Determine the [x, y] coordinate at the center of the cell enclosing the given text.  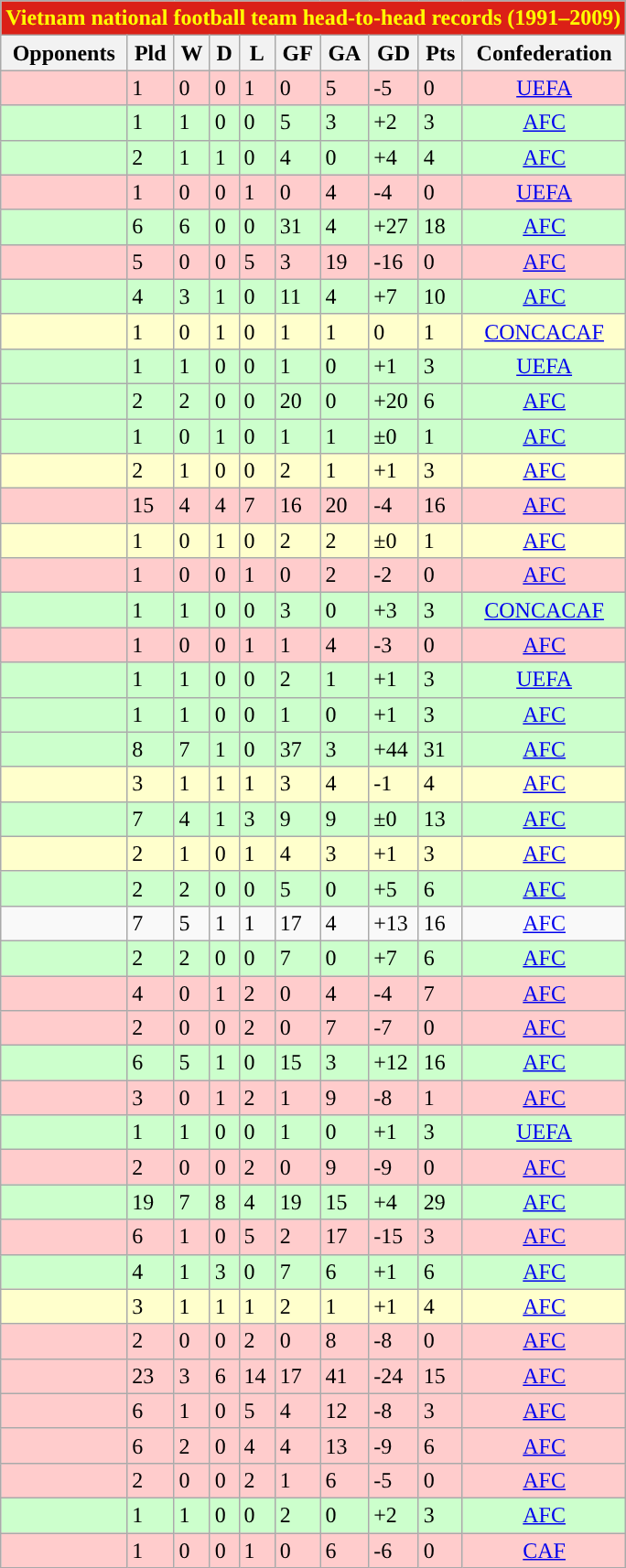
23 [150, 1376]
W [192, 53]
18 [440, 227]
+12 [394, 1063]
CAF [544, 1551]
29 [440, 1202]
-2 [394, 575]
L [256, 53]
41 [344, 1376]
-16 [394, 262]
+20 [394, 401]
+13 [394, 923]
-6 [394, 1551]
GA [344, 53]
14 [256, 1376]
+5 [394, 888]
Pts [440, 53]
-15 [394, 1237]
D [224, 53]
-3 [394, 645]
+27 [394, 227]
+3 [394, 610]
-24 [394, 1376]
12 [344, 1411]
Vietnam national football team head-to-head records (1991–2009) [313, 18]
Confederation [544, 53]
+44 [394, 749]
GF [297, 53]
11 [297, 296]
10 [440, 296]
Opponents [64, 53]
37 [297, 749]
Pld [150, 53]
-7 [394, 1028]
GD [394, 53]
-1 [394, 784]
